Find where the given text appears and provide that cell's center as (X, Y) coordinate. 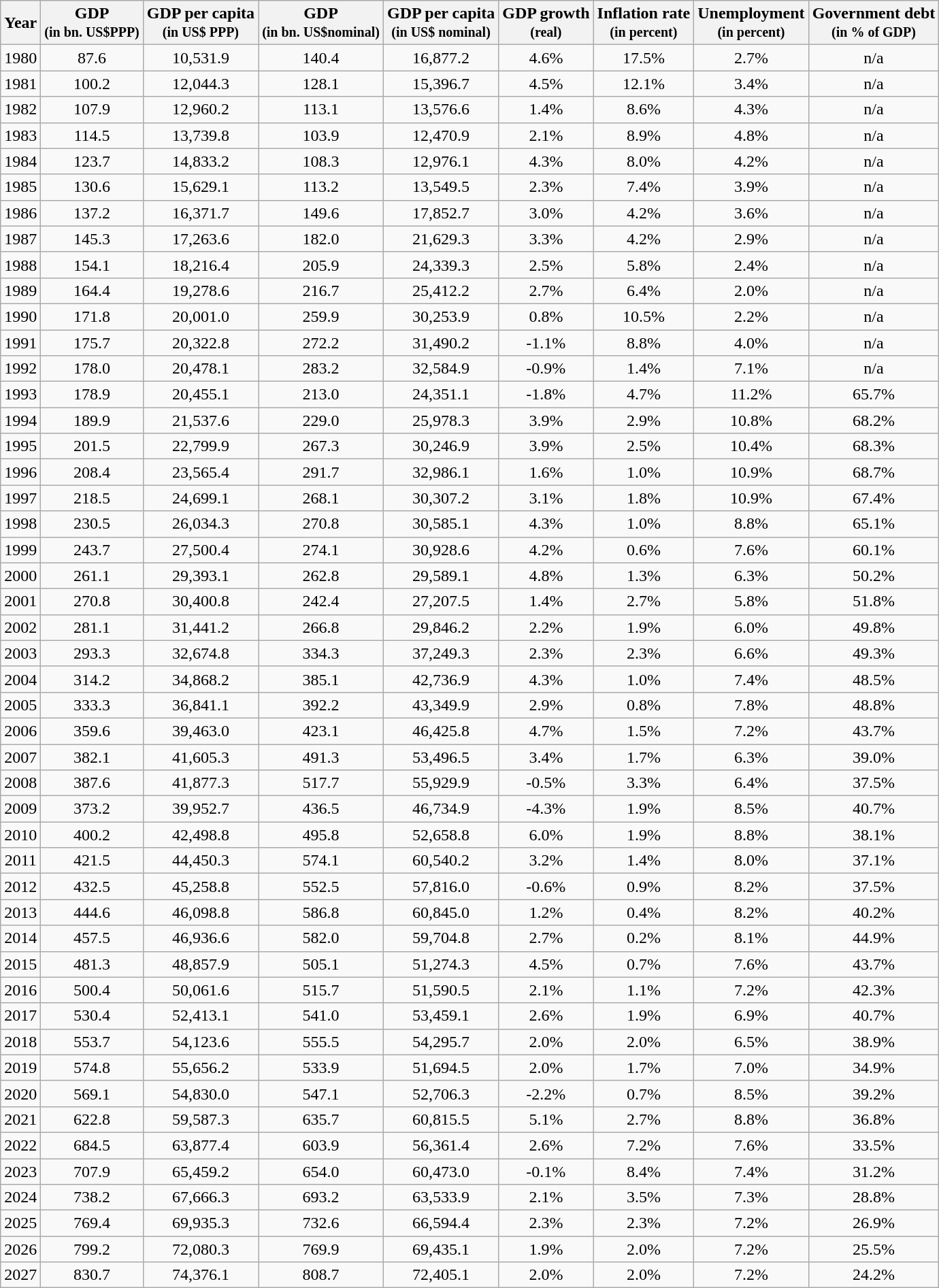
1987 (20, 239)
19,278.6 (200, 291)
387.6 (92, 783)
1990 (20, 316)
GDP growth(real) (546, 23)
2008 (20, 783)
17,852.7 (441, 213)
259.9 (321, 316)
1998 (20, 524)
54,295.7 (441, 1042)
24.2% (874, 1275)
42,498.8 (200, 835)
1980 (20, 58)
32,674.8 (200, 653)
53,496.5 (441, 757)
3.6% (751, 213)
1.3% (644, 576)
44.9% (874, 938)
8.4% (644, 1171)
14,833.2 (200, 161)
6.9% (751, 1016)
37.1% (874, 861)
39,463.0 (200, 731)
123.7 (92, 161)
Government debt(in % of GDP) (874, 23)
491.3 (321, 757)
2017 (20, 1016)
262.8 (321, 576)
281.1 (92, 627)
291.7 (321, 472)
359.6 (92, 731)
2025 (20, 1223)
268.1 (321, 498)
1985 (20, 187)
4.0% (751, 342)
46,098.8 (200, 912)
830.7 (92, 1275)
385.1 (321, 679)
1.8% (644, 498)
436.5 (321, 809)
1995 (20, 446)
27,207.5 (441, 601)
205.9 (321, 265)
7.3% (751, 1198)
230.5 (92, 524)
26.9% (874, 1223)
63,533.9 (441, 1198)
39,952.7 (200, 809)
2013 (20, 912)
0.4% (644, 912)
29,846.2 (441, 627)
1991 (20, 342)
2021 (20, 1119)
808.7 (321, 1275)
1982 (20, 110)
60,540.2 (441, 861)
68.2% (874, 420)
432.5 (92, 887)
2001 (20, 601)
547.1 (321, 1093)
25,412.2 (441, 291)
59,704.8 (441, 938)
6.5% (751, 1042)
1999 (20, 550)
0.9% (644, 887)
1.6% (546, 472)
41,877.3 (200, 783)
18,216.4 (200, 265)
52,413.1 (200, 1016)
48,857.9 (200, 964)
654.0 (321, 1171)
GDP(in bn. US$PPP) (92, 23)
314.2 (92, 679)
3.0% (546, 213)
171.8 (92, 316)
32,584.9 (441, 369)
54,830.0 (200, 1093)
12,044.3 (200, 84)
11.2% (751, 395)
457.5 (92, 938)
30,928.6 (441, 550)
24,339.3 (441, 265)
243.7 (92, 550)
65.7% (874, 395)
6.6% (751, 653)
114.5 (92, 135)
738.2 (92, 1198)
50.2% (874, 576)
2007 (20, 757)
2027 (20, 1275)
30,585.1 (441, 524)
533.9 (321, 1068)
-4.3% (546, 809)
208.4 (92, 472)
261.1 (92, 576)
49.3% (874, 653)
22,799.9 (200, 446)
10,531.9 (200, 58)
1986 (20, 213)
799.2 (92, 1249)
2012 (20, 887)
51,694.5 (441, 1068)
213.0 (321, 395)
15,396.7 (441, 84)
100.2 (92, 84)
1983 (20, 135)
293.3 (92, 653)
29,589.1 (441, 576)
444.6 (92, 912)
128.1 (321, 84)
45,258.8 (200, 887)
48.5% (874, 679)
28.8% (874, 1198)
2018 (20, 1042)
23,565.4 (200, 472)
25,978.3 (441, 420)
67.4% (874, 498)
-0.6% (546, 887)
55,929.9 (441, 783)
27,500.4 (200, 550)
189.9 (92, 420)
3.2% (546, 861)
42.3% (874, 990)
55,656.2 (200, 1068)
60,473.0 (441, 1171)
541.0 (321, 1016)
40.2% (874, 912)
2022 (20, 1145)
1981 (20, 84)
63,877.4 (200, 1145)
33.5% (874, 1145)
334.3 (321, 653)
182.0 (321, 239)
21,629.3 (441, 239)
2026 (20, 1249)
2020 (20, 1093)
3.5% (644, 1198)
7.1% (751, 369)
137.2 (92, 213)
12,470.9 (441, 135)
582.0 (321, 938)
1994 (20, 420)
140.4 (321, 58)
Inflation rate(in percent) (644, 23)
684.5 (92, 1145)
2.4% (751, 265)
2024 (20, 1198)
107.9 (92, 110)
52,658.8 (441, 835)
515.7 (321, 990)
Year (20, 23)
1993 (20, 395)
267.3 (321, 446)
68.7% (874, 472)
2010 (20, 835)
164.4 (92, 291)
60,845.0 (441, 912)
1997 (20, 498)
15,629.1 (200, 187)
24,699.1 (200, 498)
-0.5% (546, 783)
2000 (20, 576)
38.1% (874, 835)
37,249.3 (441, 653)
41,605.3 (200, 757)
-1.1% (546, 342)
283.2 (321, 369)
34,868.2 (200, 679)
GDP per capita(in US$ PPP) (200, 23)
732.6 (321, 1223)
108.3 (321, 161)
54,123.6 (200, 1042)
145.3 (92, 239)
Unemployment(in percent) (751, 23)
38.9% (874, 1042)
130.6 (92, 187)
48.8% (874, 705)
25.5% (874, 1249)
1989 (20, 291)
4.6% (546, 58)
382.1 (92, 757)
30,400.8 (200, 601)
552.5 (321, 887)
12,960.2 (200, 110)
149.6 (321, 213)
17,263.6 (200, 239)
34.9% (874, 1068)
1984 (20, 161)
2009 (20, 809)
229.0 (321, 420)
31,441.2 (200, 627)
154.1 (92, 265)
67,666.3 (200, 1198)
30,246.9 (441, 446)
GDP per capita(in US$ nominal) (441, 23)
-0.9% (546, 369)
39.2% (874, 1093)
74,376.1 (200, 1275)
53,459.1 (441, 1016)
10.4% (751, 446)
20,001.0 (200, 316)
555.5 (321, 1042)
36,841.1 (200, 705)
20,478.1 (200, 369)
1996 (20, 472)
635.7 (321, 1119)
0.2% (644, 938)
113.1 (321, 110)
7.8% (751, 705)
1988 (20, 265)
2003 (20, 653)
52,706.3 (441, 1093)
274.1 (321, 550)
87.6 (92, 58)
5.1% (546, 1119)
769.9 (321, 1249)
505.1 (321, 964)
-0.1% (546, 1171)
65,459.2 (200, 1171)
2002 (20, 627)
500.4 (92, 990)
1.1% (644, 990)
51,590.5 (441, 990)
46,425.8 (441, 731)
8.6% (644, 110)
43,349.9 (441, 705)
60.1% (874, 550)
113.2 (321, 187)
103.9 (321, 135)
1.2% (546, 912)
69,935.3 (200, 1223)
68.3% (874, 446)
2005 (20, 705)
16,877.2 (441, 58)
13,739.8 (200, 135)
574.8 (92, 1068)
2019 (20, 1068)
46,734.9 (441, 809)
574.1 (321, 861)
10.5% (644, 316)
392.2 (321, 705)
13,549.5 (441, 187)
12.1% (644, 84)
242.4 (321, 601)
72,080.3 (200, 1249)
216.7 (321, 291)
707.9 (92, 1171)
201.5 (92, 446)
553.7 (92, 1042)
2014 (20, 938)
29,393.1 (200, 576)
7.0% (751, 1068)
12,976.1 (441, 161)
26,034.3 (200, 524)
603.9 (321, 1145)
42,736.9 (441, 679)
10.8% (751, 420)
3.1% (546, 498)
44,450.3 (200, 861)
32,986.1 (441, 472)
69,435.1 (441, 1249)
373.2 (92, 809)
693.2 (321, 1198)
51.8% (874, 601)
57,816.0 (441, 887)
421.5 (92, 861)
2023 (20, 1171)
51,274.3 (441, 964)
481.3 (92, 964)
31,490.2 (441, 342)
17.5% (644, 58)
36.8% (874, 1119)
65.1% (874, 524)
30,307.2 (441, 498)
8.1% (751, 938)
30,253.9 (441, 316)
266.8 (321, 627)
39.0% (874, 757)
21,537.6 (200, 420)
2011 (20, 861)
24,351.1 (441, 395)
569.1 (92, 1093)
16,371.7 (200, 213)
272.2 (321, 342)
333.3 (92, 705)
178.9 (92, 395)
175.7 (92, 342)
622.8 (92, 1119)
20,322.8 (200, 342)
72,405.1 (441, 1275)
56,361.4 (441, 1145)
423.1 (321, 731)
46,936.6 (200, 938)
530.4 (92, 1016)
400.2 (92, 835)
59,587.3 (200, 1119)
517.7 (321, 783)
13,576.6 (441, 110)
31.2% (874, 1171)
-2.2% (546, 1093)
60,815.5 (441, 1119)
0.6% (644, 550)
1.5% (644, 731)
769.4 (92, 1223)
GDP(in bn. US$nominal) (321, 23)
66,594.4 (441, 1223)
495.8 (321, 835)
8.9% (644, 135)
2016 (20, 990)
50,061.6 (200, 990)
20,455.1 (200, 395)
2015 (20, 964)
1992 (20, 369)
-1.8% (546, 395)
218.5 (92, 498)
586.8 (321, 912)
178.0 (92, 369)
2006 (20, 731)
2004 (20, 679)
49.8% (874, 627)
